Find where the given text appears and provide that cell's center as [x, y] coordinate. 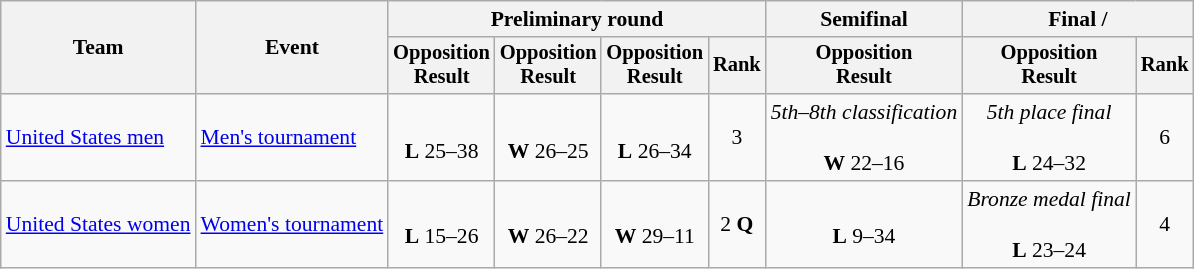
Women's tournament [292, 224]
United States women [98, 224]
W 26–25 [548, 138]
L 9–34 [864, 224]
6 [1165, 138]
Team [98, 48]
United States men [98, 138]
3 [737, 138]
Bronze medal finalL 23–24 [1049, 224]
L 15–26 [442, 224]
L 26–34 [654, 138]
W 26–22 [548, 224]
Men's tournament [292, 138]
5th place finalL 24–32 [1049, 138]
Semifinal [864, 19]
Final / [1078, 19]
Event [292, 48]
5th–8th classificationW 22–16 [864, 138]
W 29–11 [654, 224]
4 [1165, 224]
L 25–38 [442, 138]
Preliminary round [576, 19]
2 Q [737, 224]
